Scan for the cell matching the given text and deliver its (X, Y) coordinate at center. 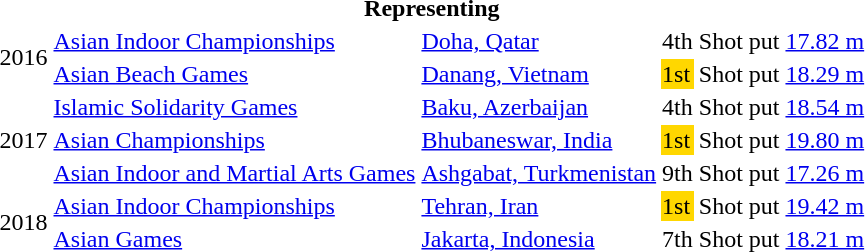
Doha, Qatar (539, 41)
Tehran, Iran (539, 206)
Asian Championships (234, 140)
Islamic Solidarity Games (234, 107)
Ashgabat, Turkmenistan (539, 173)
Baku, Azerbaijan (539, 107)
9th (678, 173)
Danang, Vietnam (539, 74)
Bhubaneswar, India (539, 140)
Asian Beach Games (234, 74)
Asian Indoor and Martial Arts Games (234, 173)
